Return the [x, y] coordinate for the center point of the cell that contains the specified text.  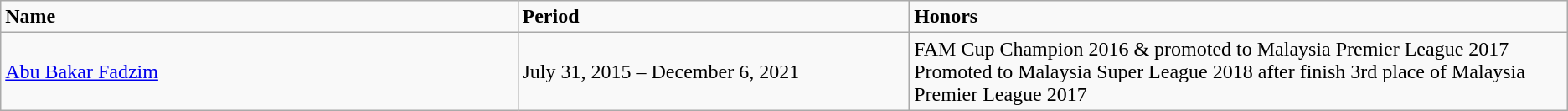
July 31, 2015 – December 6, 2021 [714, 71]
Name [260, 17]
Honors [1239, 17]
Period [714, 17]
Abu Bakar Fadzim [260, 71]
